Detect which cell encompasses the target text, then output its (x, y) center coordinate. 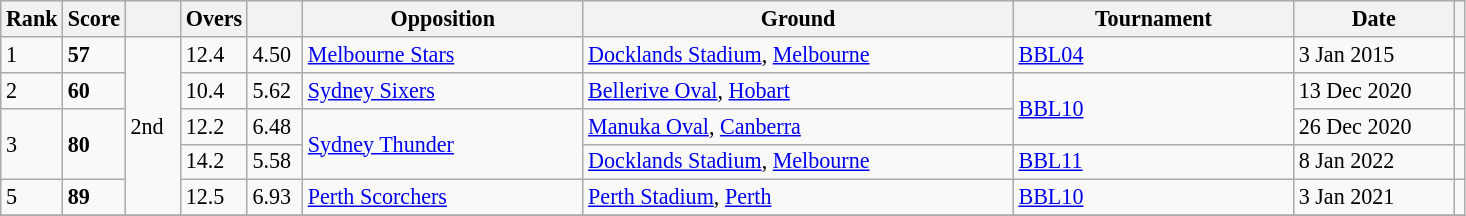
Ground (798, 18)
14.2 (214, 162)
8 Jan 2022 (1374, 162)
BBL04 (1153, 54)
Score (94, 18)
2 (32, 90)
Rank (32, 18)
89 (94, 198)
3 Jan 2015 (1374, 54)
4.50 (274, 54)
10.4 (214, 90)
5 (32, 198)
80 (94, 144)
60 (94, 90)
Perth Scorchers (443, 198)
3 (32, 144)
5.62 (274, 90)
Perth Stadium, Perth (798, 198)
1 (32, 54)
Manuka Oval, Canberra (798, 126)
Bellerive Oval, Hobart (798, 90)
26 Dec 2020 (1374, 126)
Tournament (1153, 18)
2nd (152, 126)
57 (94, 54)
Overs (214, 18)
Date (1374, 18)
Sydney Thunder (443, 144)
Opposition (443, 18)
BBL11 (1153, 162)
Melbourne Stars (443, 54)
12.5 (214, 198)
6.48 (274, 126)
Sydney Sixers (443, 90)
5.58 (274, 162)
12.2 (214, 126)
12.4 (214, 54)
3 Jan 2021 (1374, 198)
13 Dec 2020 (1374, 90)
6.93 (274, 198)
